Scan for the cell matching the given text and deliver its [x, y] coordinate at center. 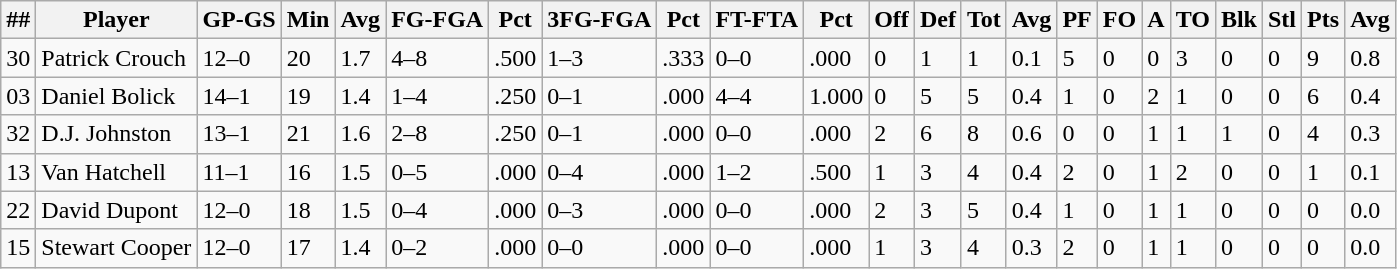
Patrick Crouch [116, 58]
1–3 [600, 58]
Player [116, 20]
1.000 [836, 96]
Blk [1238, 20]
13–1 [239, 134]
D.J. Johnston [116, 134]
8 [984, 134]
9 [1324, 58]
A [1156, 20]
## [18, 20]
Min [308, 20]
FT-FTA [757, 20]
Def [938, 20]
2–8 [438, 134]
0.8 [1370, 58]
Stl [1282, 20]
Tot [984, 20]
FG-FGA [438, 20]
Off [892, 20]
GP-GS [239, 20]
30 [18, 58]
15 [18, 248]
4–4 [757, 96]
.333 [684, 58]
4–8 [438, 58]
1.6 [360, 134]
03 [18, 96]
0.6 [1032, 134]
14–1 [239, 96]
13 [18, 172]
20 [308, 58]
TO [1192, 20]
18 [308, 210]
Van Hatchell [116, 172]
1–2 [757, 172]
0–3 [600, 210]
David Dupont [116, 210]
FO [1119, 20]
Stewart Cooper [116, 248]
Daniel Bolick [116, 96]
1–4 [438, 96]
0–5 [438, 172]
17 [308, 248]
0–2 [438, 248]
1.7 [360, 58]
32 [18, 134]
3FG-FGA [600, 20]
Pts [1324, 20]
22 [18, 210]
19 [308, 96]
21 [308, 134]
PF [1077, 20]
11–1 [239, 172]
16 [308, 172]
